Extract the (X, Y) coordinate from the center of the cell holding the provided text.  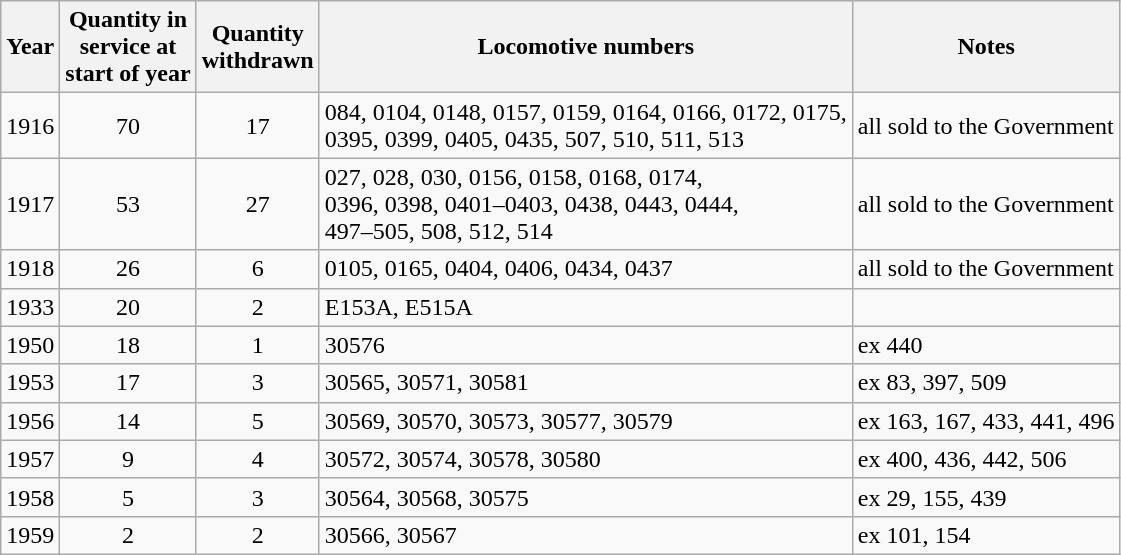
Year (30, 47)
1953 (30, 383)
1 (258, 345)
ex 101, 154 (986, 535)
1956 (30, 421)
ex 163, 167, 433, 441, 496 (986, 421)
1959 (30, 535)
30566, 30567 (586, 535)
26 (128, 269)
1957 (30, 459)
1950 (30, 345)
70 (128, 126)
027, 028, 030, 0156, 0158, 0168, 0174,0396, 0398, 0401–0403, 0438, 0443, 0444,497–505, 508, 512, 514 (586, 204)
30576 (586, 345)
0105, 0165, 0404, 0406, 0434, 0437 (586, 269)
Quantity inservice atstart of year (128, 47)
30564, 30568, 30575 (586, 497)
30565, 30571, 30581 (586, 383)
ex 83, 397, 509 (986, 383)
ex 29, 155, 439 (986, 497)
18 (128, 345)
14 (128, 421)
9 (128, 459)
6 (258, 269)
20 (128, 307)
ex 440 (986, 345)
Locomotive numbers (586, 47)
1917 (30, 204)
30569, 30570, 30573, 30577, 30579 (586, 421)
4 (258, 459)
E153A, E515A (586, 307)
1933 (30, 307)
53 (128, 204)
30572, 30574, 30578, 30580 (586, 459)
1918 (30, 269)
1958 (30, 497)
084, 0104, 0148, 0157, 0159, 0164, 0166, 0172, 0175,0395, 0399, 0405, 0435, 507, 510, 511, 513 (586, 126)
27 (258, 204)
Notes (986, 47)
1916 (30, 126)
Quantitywithdrawn (258, 47)
ex 400, 436, 442, 506 (986, 459)
